For the text-containing cell, return its midpoint in [x, y] coordinate format. 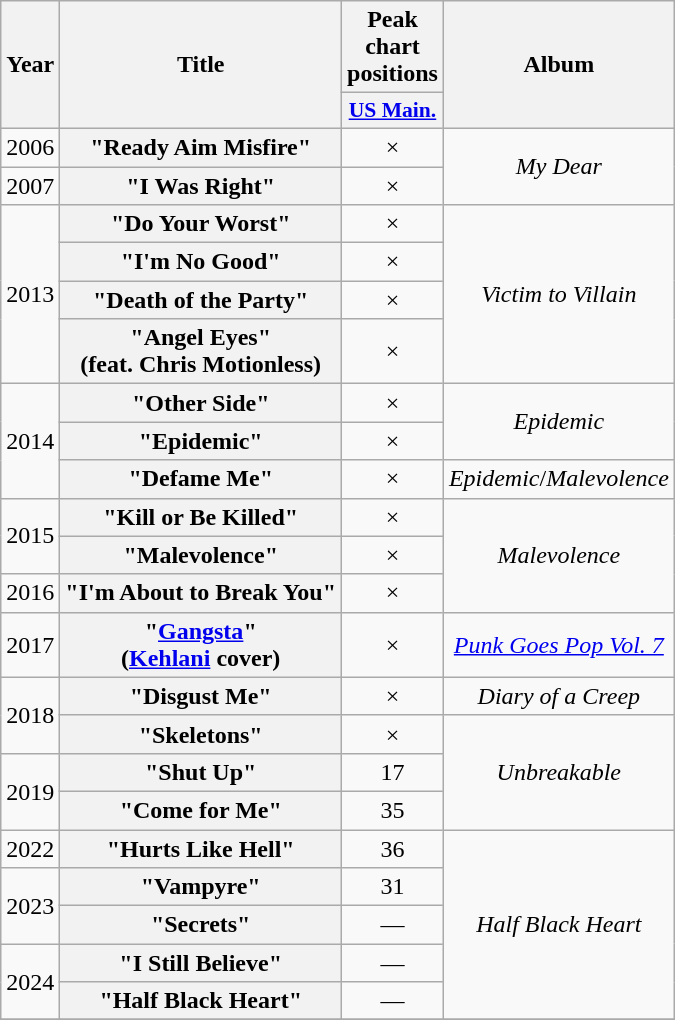
"Half Black Heart" [201, 1001]
2023 [30, 906]
Album [558, 65]
Malevolence [558, 555]
"Gangsta"(Kehlani cover) [201, 644]
"Come for Me" [201, 810]
My Dear [558, 166]
"Malevolence" [201, 555]
2024 [30, 982]
"Ready Aim Misfire" [201, 147]
2014 [30, 441]
"I Still Believe" [201, 963]
31 [393, 887]
US Main. [393, 111]
Diary of a Creep [558, 696]
"Angel Eyes"(feat. Chris Motionless) [201, 352]
2013 [30, 294]
Unbreakable [558, 772]
"I'm About to Break You" [201, 593]
"Death of the Party" [201, 300]
Epidemic [558, 422]
2017 [30, 644]
"Kill or Be Killed" [201, 517]
"Secrets" [201, 925]
"Shut Up" [201, 772]
"Skeletons" [201, 734]
Half Black Heart [558, 925]
2018 [30, 715]
"I'm No Good" [201, 262]
"Other Side" [201, 403]
"Defame Me" [201, 479]
"I Was Right" [201, 185]
"Epidemic" [201, 441]
2016 [30, 593]
Title [201, 65]
2006 [30, 147]
"Disgust Me" [201, 696]
"Hurts Like Hell" [201, 849]
36 [393, 849]
Victim to Villain [558, 294]
17 [393, 772]
Epidemic/Malevolence [558, 479]
2007 [30, 185]
35 [393, 810]
"Vampyre" [201, 887]
"Do Your Worst" [201, 224]
2022 [30, 849]
Punk Goes Pop Vol. 7 [558, 644]
Year [30, 65]
Peak chart positions [393, 47]
2015 [30, 536]
2019 [30, 791]
